Capture the cell that displays the provided text and extract its (x, y) central coordinate. 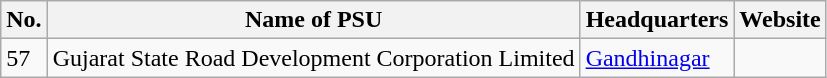
No. (24, 20)
Gujarat State Road Development Corporation Limited (314, 58)
Headquarters (657, 20)
Website (780, 20)
Gandhinagar (657, 58)
57 (24, 58)
Name of PSU (314, 20)
